Provide the [x, y] coordinate of the cell's center where the given text is located.  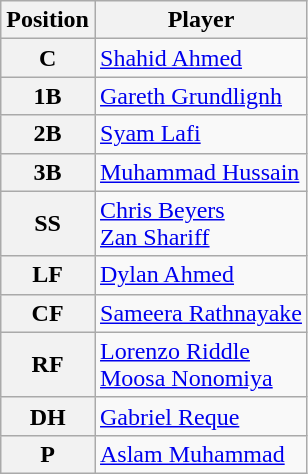
LF [48, 275]
Shahid Ahmed [200, 58]
Lorenzo Riddle Moosa Nonomiya [200, 364]
P [48, 454]
Syam Lafi [200, 134]
DH [48, 416]
3B [48, 172]
SS [48, 224]
Position [48, 20]
Sameera Rathnayake [200, 313]
1B [48, 96]
Muhammad Hussain [200, 172]
Aslam Muhammad [200, 454]
Chris Beyers Zan Shariff [200, 224]
2B [48, 134]
C [48, 58]
Dylan Ahmed [200, 275]
Player [200, 20]
Gareth Grundlignh [200, 96]
RF [48, 364]
Gabriel Reque [200, 416]
CF [48, 313]
